Extract the [X, Y] coordinate from the center of the cell holding the provided text.  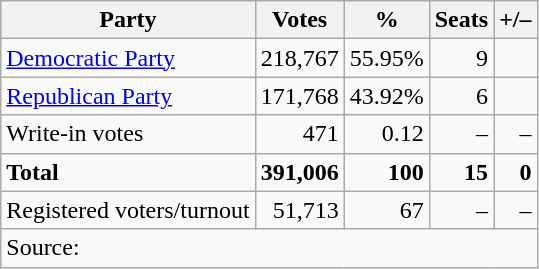
51,713 [300, 210]
471 [300, 134]
55.95% [386, 58]
9 [461, 58]
0 [516, 172]
Republican Party [128, 96]
15 [461, 172]
Total [128, 172]
6 [461, 96]
171,768 [300, 96]
218,767 [300, 58]
67 [386, 210]
Write-in votes [128, 134]
+/– [516, 20]
100 [386, 172]
Seats [461, 20]
Source: [269, 248]
% [386, 20]
Democratic Party [128, 58]
Votes [300, 20]
Registered voters/turnout [128, 210]
Party [128, 20]
391,006 [300, 172]
43.92% [386, 96]
0.12 [386, 134]
